Locate the cell with the specified text and output its (x, y) center coordinate. 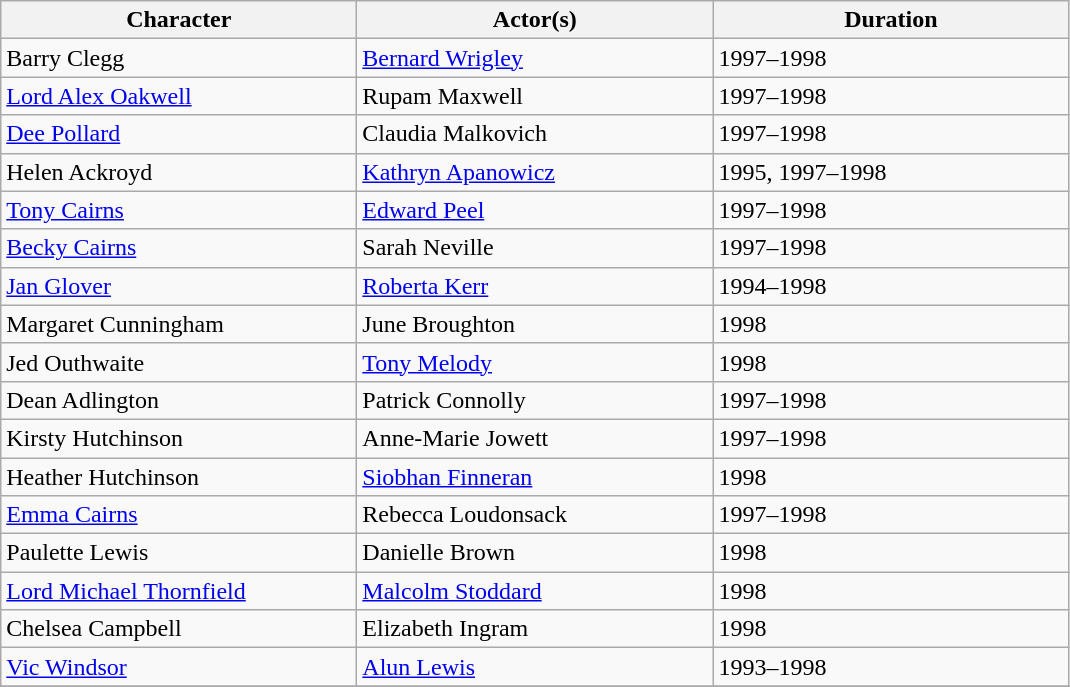
Jed Outhwaite (179, 362)
Anne-Marie Jowett (535, 438)
Dean Adlington (179, 400)
Tony Cairns (179, 210)
Bernard Wrigley (535, 58)
Lord Alex Oakwell (179, 96)
Emma Cairns (179, 515)
Roberta Kerr (535, 286)
Chelsea Campbell (179, 629)
Dee Pollard (179, 134)
Paulette Lewis (179, 553)
Vic Windsor (179, 667)
Siobhan Finneran (535, 477)
Kirsty Hutchinson (179, 438)
Claudia Malkovich (535, 134)
Actor(s) (535, 20)
Jan Glover (179, 286)
1993–1998 (891, 667)
Barry Clegg (179, 58)
1994–1998 (891, 286)
Rupam Maxwell (535, 96)
Malcolm Stoddard (535, 591)
Sarah Neville (535, 248)
Elizabeth Ingram (535, 629)
Helen Ackroyd (179, 172)
Kathryn Apanowicz (535, 172)
Margaret Cunningham (179, 324)
Edward Peel (535, 210)
Becky Cairns (179, 248)
Duration (891, 20)
Danielle Brown (535, 553)
Heather Hutchinson (179, 477)
Character (179, 20)
1995, 1997–1998 (891, 172)
Alun Lewis (535, 667)
Patrick Connolly (535, 400)
Tony Melody (535, 362)
Lord Michael Thornfield (179, 591)
Rebecca Loudonsack (535, 515)
June Broughton (535, 324)
